Find where the given text appears and provide that cell's center as (x, y) coordinate. 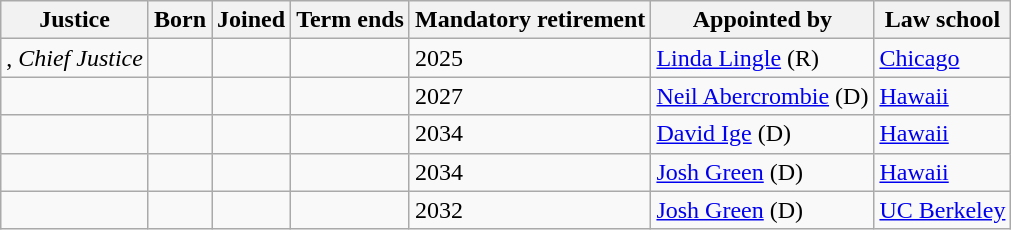
Justice (75, 20)
2025 (530, 58)
Appointed by (762, 20)
Neil Abercrombie (D) (762, 96)
, Chief Justice (75, 58)
Joined (252, 20)
Chicago (942, 58)
2032 (530, 210)
Term ends (350, 20)
Linda Lingle (R) (762, 58)
2027 (530, 96)
UC Berkeley (942, 210)
Mandatory retirement (530, 20)
Born (180, 20)
David Ige (D) (762, 134)
Law school (942, 20)
